Find where the given text appears and provide that cell's center as (x, y) coordinate. 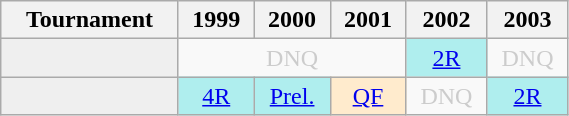
Tournament (90, 20)
QF (368, 96)
Prel. (292, 96)
2002 (446, 20)
4R (216, 96)
1999 (216, 20)
2001 (368, 20)
2003 (528, 20)
2000 (292, 20)
